Identify which cell holds the provided text, then report its (X, Y) central coordinate. 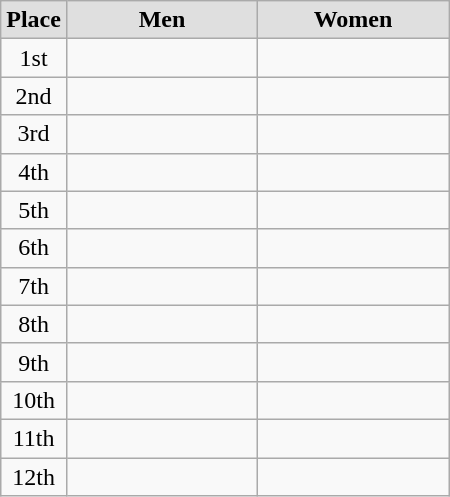
5th (34, 210)
7th (34, 286)
1st (34, 58)
12th (34, 477)
11th (34, 438)
8th (34, 324)
2nd (34, 96)
Place (34, 20)
6th (34, 248)
4th (34, 172)
9th (34, 362)
3rd (34, 134)
10th (34, 400)
Men (162, 20)
Women (354, 20)
